Pinpoint the cell where the given text exists, returning its [x, y] midpoint coordinate. 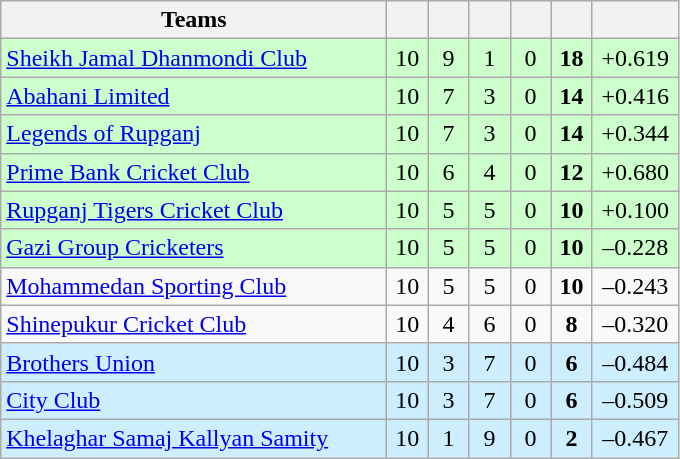
Legends of Rupganj [194, 134]
Brothers Union [194, 362]
+0.680 [635, 172]
–0.467 [635, 438]
18 [572, 58]
+0.619 [635, 58]
–0.243 [635, 286]
Prime Bank Cricket Club [194, 172]
Teams [194, 20]
–0.484 [635, 362]
8 [572, 324]
Shinepukur Cricket Club [194, 324]
City Club [194, 400]
–0.509 [635, 400]
Khelaghar Samaj Kallyan Samity [194, 438]
+0.344 [635, 134]
–0.228 [635, 248]
2 [572, 438]
+0.416 [635, 96]
Mohammedan Sporting Club [194, 286]
–0.320 [635, 324]
Gazi Group Cricketers [194, 248]
Sheikh Jamal Dhanmondi Club [194, 58]
+0.100 [635, 210]
Abahani Limited [194, 96]
12 [572, 172]
Rupganj Tigers Cricket Club [194, 210]
